Capture the cell that displays the provided text and extract its [x, y] central coordinate. 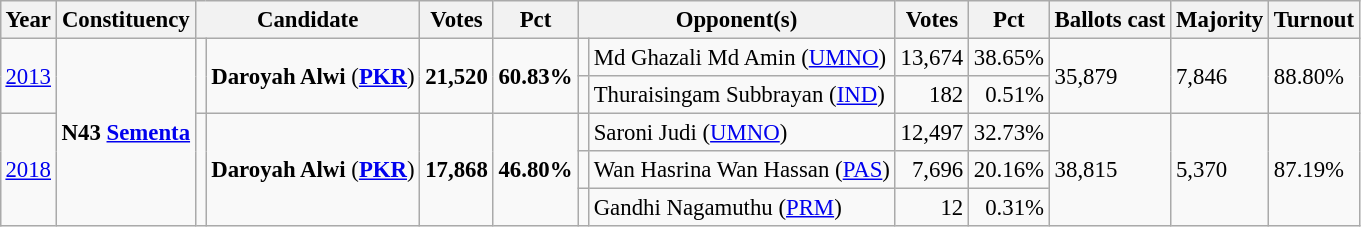
12 [932, 208]
Thuraisingam Subbrayan (IND) [742, 95]
20.16% [1008, 170]
12,497 [932, 133]
Candidate [308, 20]
182 [932, 95]
Constituency [126, 20]
32.73% [1008, 133]
7,696 [932, 170]
Turnout [1314, 20]
Gandhi Nagamuthu (PRM) [742, 208]
N43 Sementa [126, 132]
2013 [28, 76]
0.31% [1008, 208]
Md Ghazali Md Amin (UMNO) [742, 57]
88.80% [1314, 76]
7,846 [1220, 76]
60.83% [536, 76]
Saroni Judi (UMNO) [742, 133]
Majority [1220, 20]
Opponent(s) [736, 20]
Wan Hasrina Wan Hassan (PAS) [742, 170]
5,370 [1220, 170]
38,815 [1110, 170]
21,520 [456, 76]
38.65% [1008, 57]
17,868 [456, 170]
Year [28, 20]
35,879 [1110, 76]
2018 [28, 170]
0.51% [1008, 95]
87.19% [1314, 170]
46.80% [536, 170]
13,674 [932, 57]
Ballots cast [1110, 20]
